Provide the (x, y) coordinate of the cell's center where the given text is located.  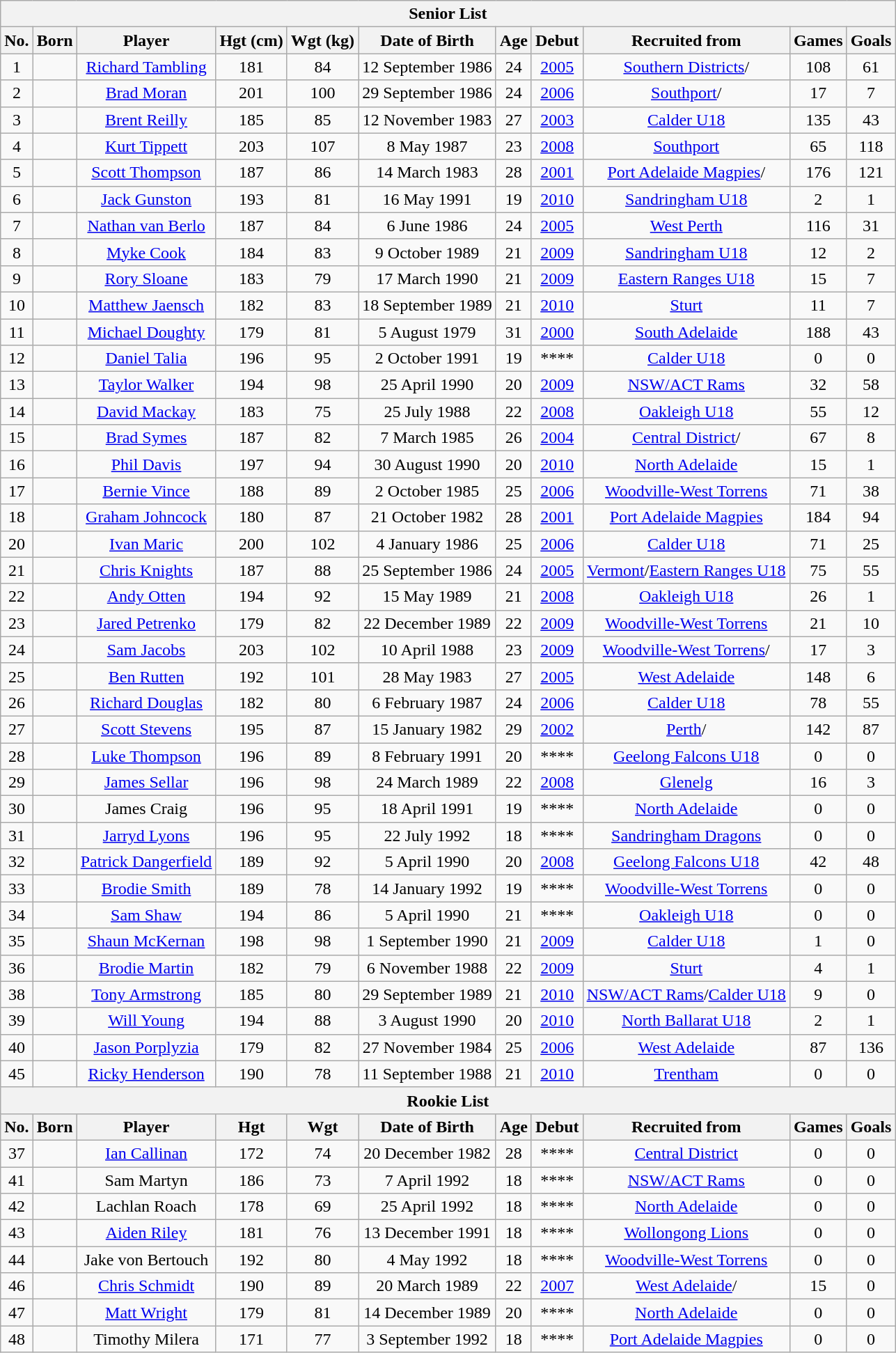
Vermont/Eastern Ranges U18 (686, 570)
18 September 1989 (427, 305)
6 February 1987 (427, 703)
22 December 1989 (427, 623)
65 (818, 146)
Sam Jacobs (146, 650)
Ben Rutten (146, 676)
Glenelg (686, 783)
20 March 1989 (427, 1286)
Hgt (251, 1127)
4 May 1992 (427, 1260)
Luke Thompson (146, 756)
Matthew Jaensch (146, 305)
171 (251, 1339)
Sam Martyn (146, 1180)
25 April 1992 (427, 1207)
Scott Stevens (146, 729)
Sandringham Dragons (686, 836)
14 (17, 412)
180 (251, 517)
2002 (557, 729)
69 (322, 1207)
Will Young (146, 1021)
195 (251, 729)
2000 (557, 332)
100 (322, 93)
22 July 1992 (427, 836)
Senior List (448, 14)
201 (251, 93)
33 (17, 889)
29 September 1986 (427, 93)
197 (251, 464)
West Perth (686, 226)
Jake von Bertouch (146, 1260)
193 (251, 199)
108 (818, 67)
Richard Douglas (146, 703)
11 September 1988 (427, 1074)
Eastern Ranges U18 (686, 279)
3 September 1992 (427, 1339)
Perth/ (686, 729)
Graham Johncock (146, 517)
30 August 1990 (427, 464)
6 November 1988 (427, 968)
Hgt (cm) (251, 40)
David Mackay (146, 412)
Ricky Henderson (146, 1074)
Woodville-West Torrens/ (686, 650)
1 September 1990 (427, 941)
172 (251, 1153)
200 (251, 544)
Shaun McKernan (146, 941)
35 (17, 941)
Rookie List (448, 1100)
Timothy Milera (146, 1339)
Jared Petrenko (146, 623)
76 (322, 1233)
6 June 1986 (427, 226)
Jarryd Lyons (146, 836)
South Adelaide (686, 332)
73 (322, 1180)
2003 (557, 120)
North Ballarat U18 (686, 1021)
17 March 1990 (427, 279)
20 December 1982 (427, 1153)
5 August 1979 (427, 332)
Brodie Smith (146, 889)
Port Adelaide Magpies/ (686, 173)
Wgt (kg) (322, 40)
Southport (686, 146)
13 (17, 385)
36 (17, 968)
85 (322, 120)
Brad Symes (146, 438)
40 (17, 1047)
Wollongong Lions (686, 1233)
Southern Districts/ (686, 67)
30 (17, 809)
James Sellar (146, 783)
41 (17, 1180)
12 November 1983 (427, 120)
10 April 1988 (427, 650)
Myke Cook (146, 252)
7 March 1985 (427, 438)
Brent Reilly (146, 120)
8 February 1991 (427, 756)
142 (818, 729)
46 (17, 1286)
67 (818, 438)
Chris Schmidt (146, 1286)
176 (818, 173)
Michael Doughty (146, 332)
4 January 1986 (427, 544)
Chris Knights (146, 570)
34 (17, 915)
Trentham (686, 1074)
16 May 1991 (427, 199)
Brodie Martin (146, 968)
121 (871, 173)
Nathan van Berlo (146, 226)
14 January 1992 (427, 889)
Central District/ (686, 438)
Tony Armstrong (146, 994)
Central District (686, 1153)
Andy Otten (146, 597)
Scott Thompson (146, 173)
107 (322, 146)
Matt Wright (146, 1313)
Daniel Talia (146, 359)
2 October 1985 (427, 491)
2 October 1991 (427, 359)
148 (818, 676)
45 (17, 1074)
8 May 1987 (427, 146)
28 May 1983 (427, 676)
37 (17, 1153)
15 May 1989 (427, 597)
47 (17, 1313)
Aiden Riley (146, 1233)
14 December 1989 (427, 1313)
178 (251, 1207)
Brad Moran (146, 93)
West Adelaide/ (686, 1286)
24 March 1989 (427, 783)
Rory Sloane (146, 279)
58 (871, 385)
Patrick Dangerfield (146, 862)
James Craig (146, 809)
Sam Shaw (146, 915)
135 (818, 120)
39 (17, 1021)
61 (871, 67)
116 (818, 226)
Richard Tambling (146, 67)
25 July 1988 (427, 412)
5 (17, 173)
Bernie Vince (146, 491)
Jack Gunston (146, 199)
Southport/ (686, 93)
13 December 1991 (427, 1233)
12 September 1986 (427, 67)
198 (251, 941)
27 November 1984 (427, 1047)
15 January 1982 (427, 729)
118 (871, 146)
44 (17, 1260)
3 August 1990 (427, 1021)
Lachlan Roach (146, 1207)
186 (251, 1180)
9 October 1989 (427, 252)
136 (871, 1047)
Taylor Walker (146, 385)
Kurt Tippett (146, 146)
7 April 1992 (427, 1180)
29 September 1989 (427, 994)
Ian Callinan (146, 1153)
2007 (557, 1286)
25 September 1986 (427, 570)
101 (322, 676)
21 October 1982 (427, 517)
NSW/ACT Rams/Calder U18 (686, 994)
14 March 1983 (427, 173)
25 April 1990 (427, 385)
77 (322, 1339)
Wgt (322, 1127)
Jason Porplyzia (146, 1047)
Ivan Maric (146, 544)
74 (322, 1153)
2004 (557, 438)
18 April 1991 (427, 809)
Phil Davis (146, 464)
